Detect which cell encompasses the target text, then output its [x, y] center coordinate. 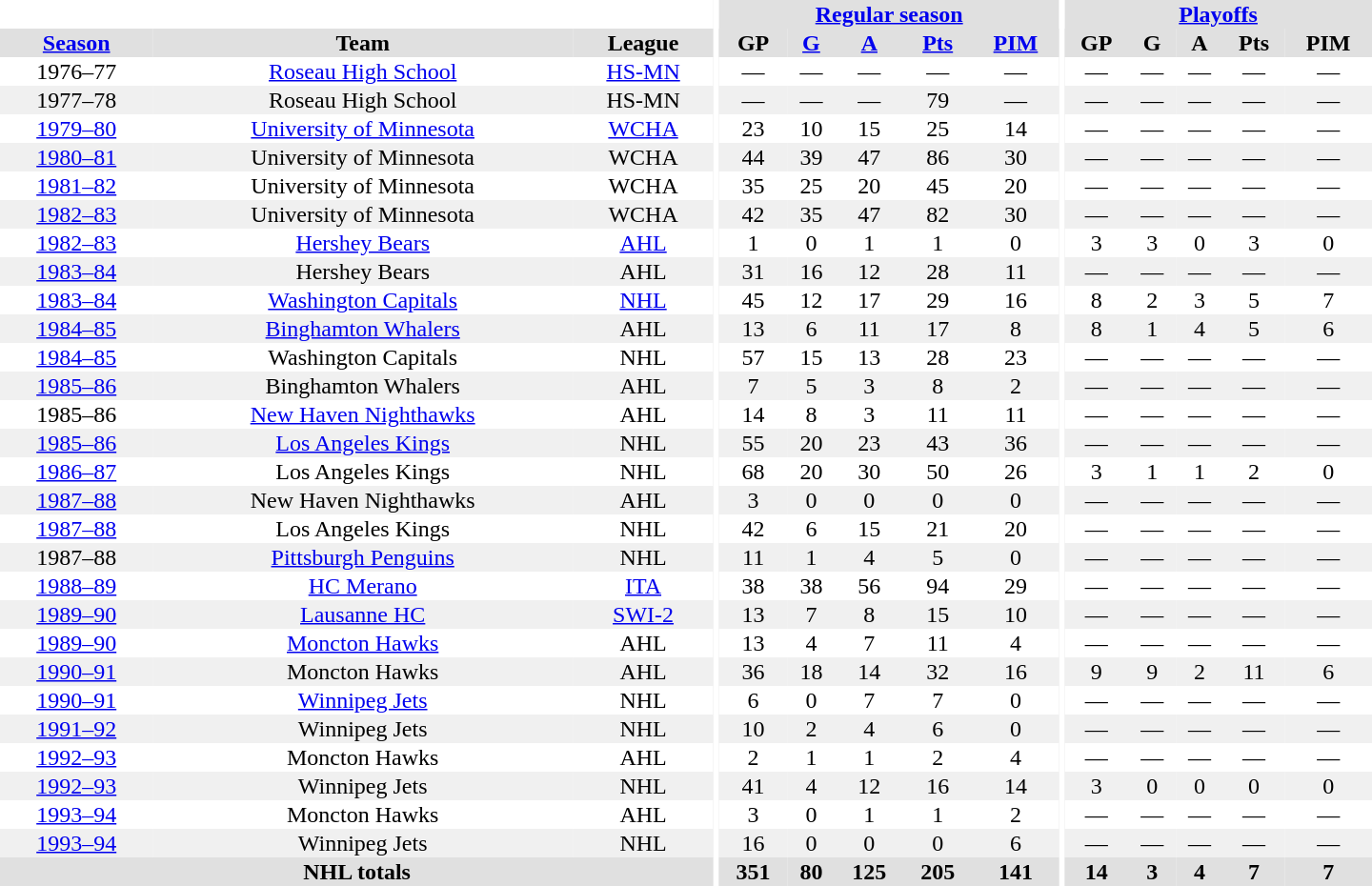
NHL totals [356, 872]
1980–81 [76, 157]
79 [938, 100]
68 [754, 472]
ITA [643, 586]
57 [754, 357]
39 [812, 157]
56 [869, 586]
1977–78 [76, 100]
82 [938, 214]
21 [938, 529]
41 [754, 786]
1976–77 [76, 71]
Lausanne HC [362, 614]
141 [1016, 872]
Team [362, 43]
Regular season [890, 14]
205 [938, 872]
351 [754, 872]
Season [76, 43]
1988–89 [76, 586]
80 [812, 872]
League [643, 43]
50 [938, 472]
HC Merano [362, 586]
1981–82 [76, 186]
32 [938, 672]
86 [938, 157]
44 [754, 157]
31 [754, 272]
43 [938, 443]
94 [938, 586]
1986–87 [76, 472]
125 [869, 872]
55 [754, 443]
1991–92 [76, 729]
Pittsburgh Penguins [362, 557]
26 [1016, 472]
Playoffs [1218, 14]
1979–80 [76, 129]
SWI-2 [643, 614]
18 [812, 672]
